Scan for the cell matching the given text and deliver its (X, Y) coordinate at center. 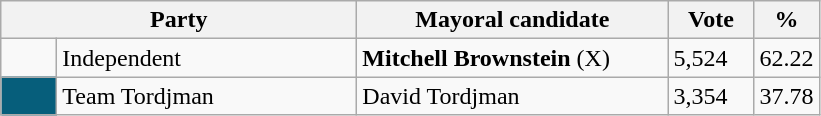
Team Tordjman (207, 96)
62.22 (786, 58)
Mayoral candidate (512, 20)
3,354 (711, 96)
Mitchell Brownstein (X) (512, 58)
Vote (711, 20)
37.78 (786, 96)
Independent (207, 58)
% (786, 20)
David Tordjman (512, 96)
5,524 (711, 58)
Party (179, 20)
